Identify which cell holds the provided text, then report its [X, Y] central coordinate. 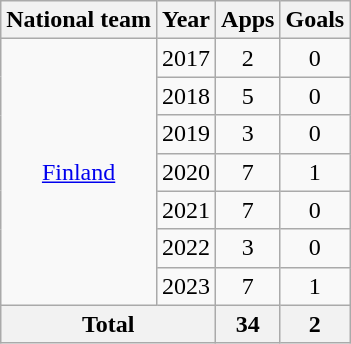
Apps [248, 20]
2022 [186, 248]
2019 [186, 134]
2021 [186, 210]
34 [248, 324]
2020 [186, 172]
2018 [186, 96]
Year [186, 20]
Total [108, 324]
2017 [186, 58]
Finland [79, 172]
National team [79, 20]
Goals [315, 20]
5 [248, 96]
2023 [186, 286]
